Provide the (x, y) coordinate of the cell's center where the given text is located.  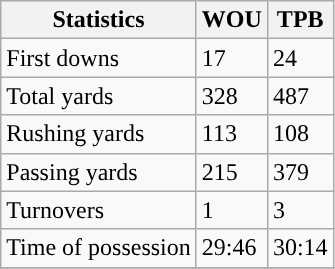
WOU (232, 20)
TPB (300, 20)
108 (300, 134)
29:46 (232, 248)
215 (232, 172)
17 (232, 58)
30:14 (300, 248)
Statistics (99, 20)
Time of possession (99, 248)
379 (300, 172)
Rushing yards (99, 134)
3 (300, 210)
1 (232, 210)
113 (232, 134)
487 (300, 96)
Total yards (99, 96)
First downs (99, 58)
Turnovers (99, 210)
328 (232, 96)
24 (300, 58)
Passing yards (99, 172)
